Locate the cell with the specified text and output its (X, Y) center coordinate. 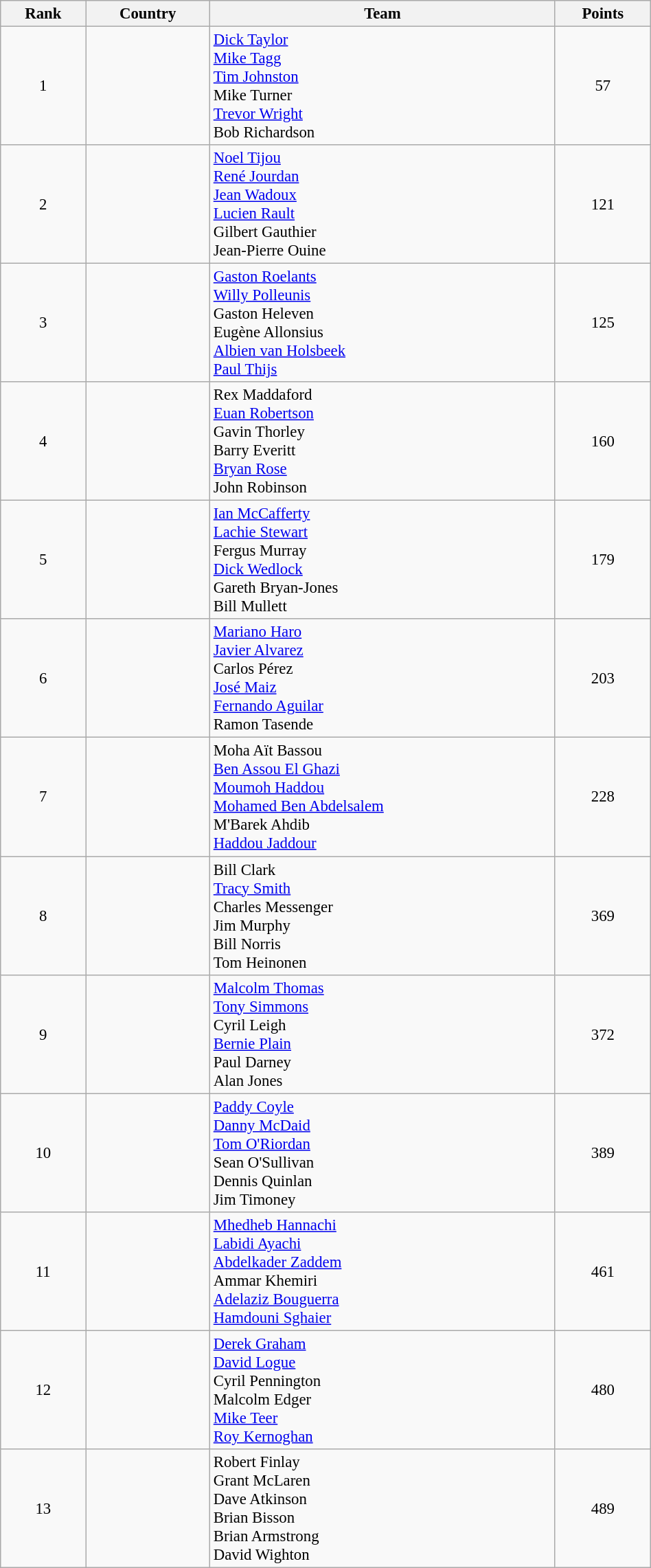
480 (603, 1390)
160 (603, 441)
Rex MaddafordEuan RobertsonGavin ThorleyBarry EverittBryan RoseJohn Robinson (382, 441)
Team (382, 14)
2 (43, 205)
3 (43, 323)
228 (603, 797)
Malcolm ThomasTony SimmonsCyril LeighBernie PlainPaul DarneyAlan Jones (382, 1034)
12 (43, 1390)
Gaston RoelantsWilly PolleunisGaston HelevenEugène AllonsiusAlbien van HolsbeekPaul Thijs (382, 323)
Country (148, 14)
Noel TijouRené JourdanJean WadouxLucien RaultGilbert GauthierJean-Pierre Ouine (382, 205)
121 (603, 205)
7 (43, 797)
Bill ClarkTracy SmithCharles MessengerJim MurphyBill NorrisTom Heinonen (382, 916)
Paddy CoyleDanny McDaidTom O'RiordanSean O'SullivanDennis QuinlanJim Timoney (382, 1152)
Derek GrahamDavid LogueCyril PenningtonMalcolm EdgerMike TeerRoy Kernoghan (382, 1390)
6 (43, 679)
1 (43, 87)
369 (603, 916)
461 (603, 1271)
372 (603, 1034)
125 (603, 323)
Mariano HaroJavier AlvarezCarlos PérezJosé MaizFernando AguilarRamon Tasende (382, 679)
Dick TaylorMike TaggTim JohnstonMike TurnerTrevor WrightBob Richardson (382, 87)
Robert FinlayGrant McLarenDave AtkinsonBrian BissonBrian ArmstrongDavid Wighton (382, 1508)
179 (603, 560)
Ian McCaffertyLachie StewartFergus MurrayDick WedlockGareth Bryan-JonesBill Mullett (382, 560)
203 (603, 679)
5 (43, 560)
Mhedheb HannachiLabidi AyachiAbdelkader ZaddemAmmar KhemiriAdelaziz BouguerraHamdouni Sghaier (382, 1271)
10 (43, 1152)
Moha Aït BassouBen Assou El GhaziMoumoh HaddouMohamed Ben AbdelsalemM'Barek AhdibHaddou Jaddour (382, 797)
389 (603, 1152)
Points (603, 14)
11 (43, 1271)
9 (43, 1034)
8 (43, 916)
Rank (43, 14)
489 (603, 1508)
13 (43, 1508)
4 (43, 441)
57 (603, 87)
